For the text-containing cell, return its midpoint in [x, y] coordinate format. 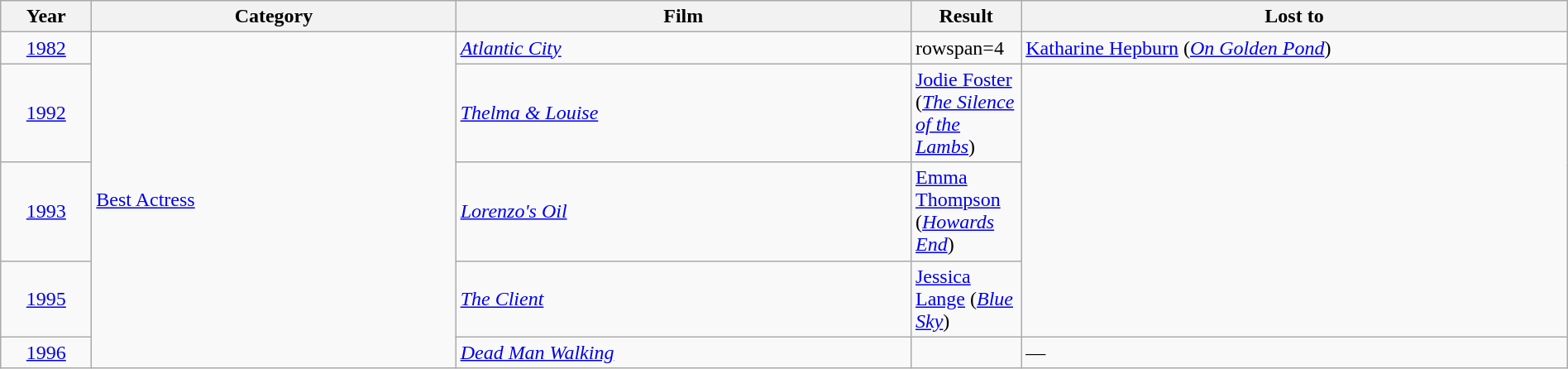
Result [966, 17]
Category [274, 17]
Year [46, 17]
Lorenzo's Oil [683, 212]
The Client [683, 299]
Katharine Hepburn (On Golden Pond) [1294, 48]
1995 [46, 299]
Thelma & Louise [683, 113]
Emma Thompson (Howards End) [966, 212]
Jodie Foster (The Silence of the Lambs) [966, 113]
rowspan=4 [966, 48]
Best Actress [274, 200]
— [1294, 352]
1996 [46, 352]
1982 [46, 48]
Dead Man Walking [683, 352]
Lost to [1294, 17]
1993 [46, 212]
Film [683, 17]
Jessica Lange (Blue Sky) [966, 299]
1992 [46, 113]
Atlantic City [683, 48]
